Search for the cell housing the specified text and yield its [x, y] center coordinate. 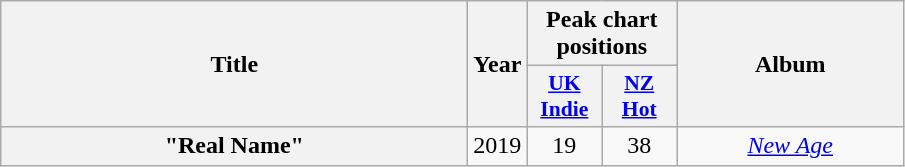
19 [564, 146]
New Age [790, 146]
"Real Name" [234, 146]
Year [498, 64]
2019 [498, 146]
Album [790, 64]
Title [234, 64]
Peak chart positions [602, 34]
UKIndie [564, 96]
NZHot [640, 96]
38 [640, 146]
